Return (x, y) of the center of cell containing provided text 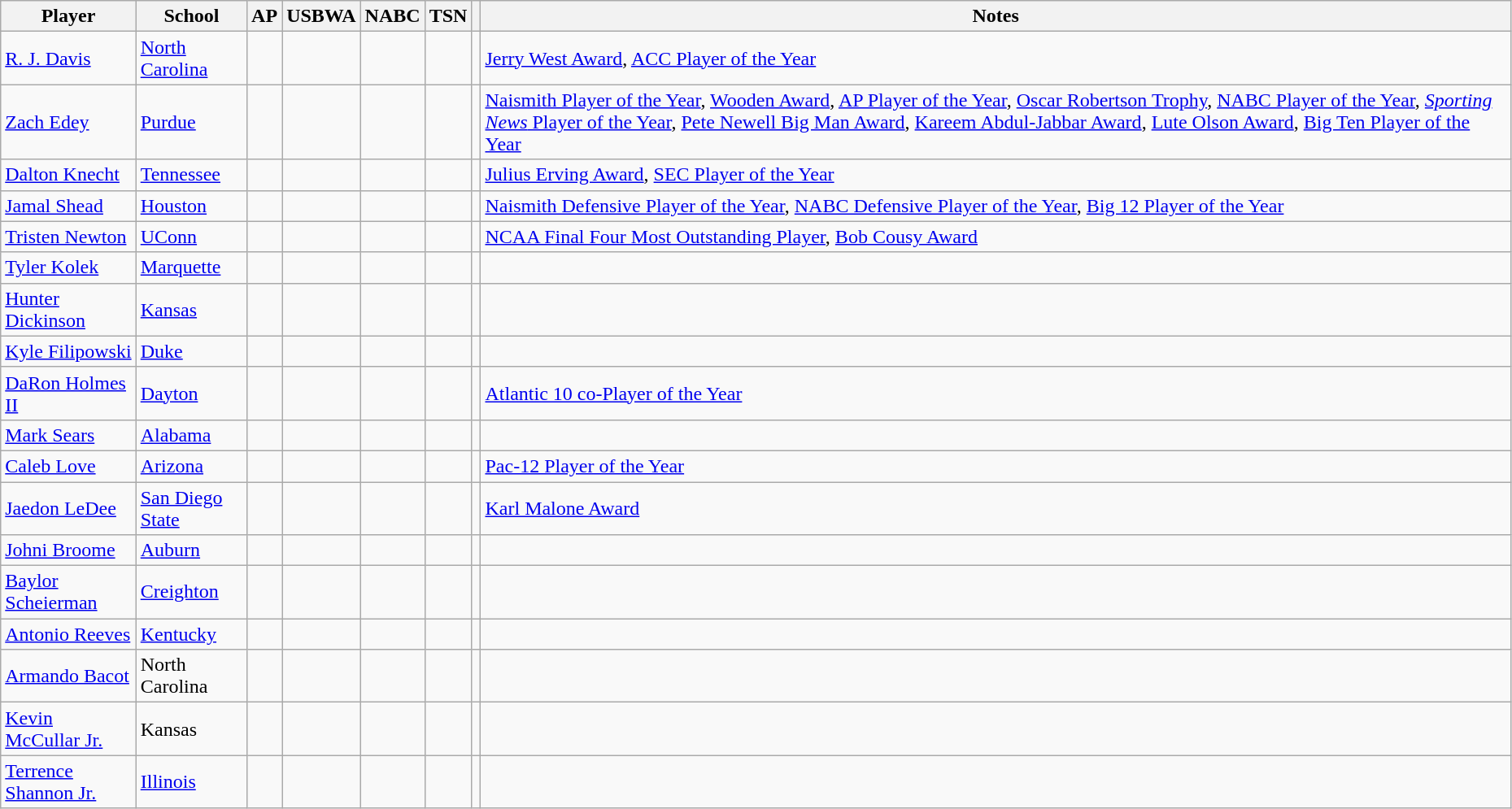
School (191, 16)
Tennessee (191, 175)
Hunter Dickinson (68, 309)
Atlantic 10 co-Player of the Year (996, 394)
Kentucky (191, 634)
Johni Broome (68, 550)
Caleb Love (68, 466)
Auburn (191, 550)
Julius Erving Award, SEC Player of the Year (996, 175)
Jerry West Award, ACC Player of the Year (996, 59)
Karl Malone Award (996, 507)
Zach Edey (68, 122)
NABC (392, 16)
TSN (448, 16)
Naismith Defensive Player of the Year, NABC Defensive Player of the Year, Big 12 Player of the Year (996, 206)
UConn (191, 237)
Dalton Knecht (68, 175)
Duke (191, 351)
Creighton (191, 592)
Notes (996, 16)
Jamal Shead (68, 206)
Alabama (191, 435)
Houston (191, 206)
Player (68, 16)
NCAA Final Four Most Outstanding Player, Bob Cousy Award (996, 237)
Marquette (191, 267)
Mark Sears (68, 435)
Tyler Kolek (68, 267)
Jaedon LeDee (68, 507)
USBWA (321, 16)
DaRon Holmes II (68, 394)
Pac-12 Player of the Year (996, 466)
Baylor Scheierman (68, 592)
San Diego State (191, 507)
R. J. Davis (68, 59)
Armando Bacot (68, 676)
Arizona (191, 466)
Purdue (191, 122)
AP (265, 16)
Dayton (191, 394)
Tristen Newton (68, 237)
Illinois (191, 782)
Terrence Shannon Jr. (68, 782)
Kevin McCullar Jr. (68, 729)
Kyle Filipowski (68, 351)
Antonio Reeves (68, 634)
